From the cell containing the given text, extract its center point as [x, y] coordinate. 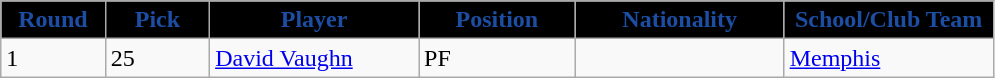
David Vaughn [314, 58]
School/Club Team [888, 20]
Pick [157, 20]
Player [314, 20]
Memphis [888, 58]
Position [498, 20]
25 [157, 58]
1 [53, 58]
Round [53, 20]
PF [498, 58]
Nationality [680, 20]
